Output the (x, y) coordinate of the center of the cell containing the given text.  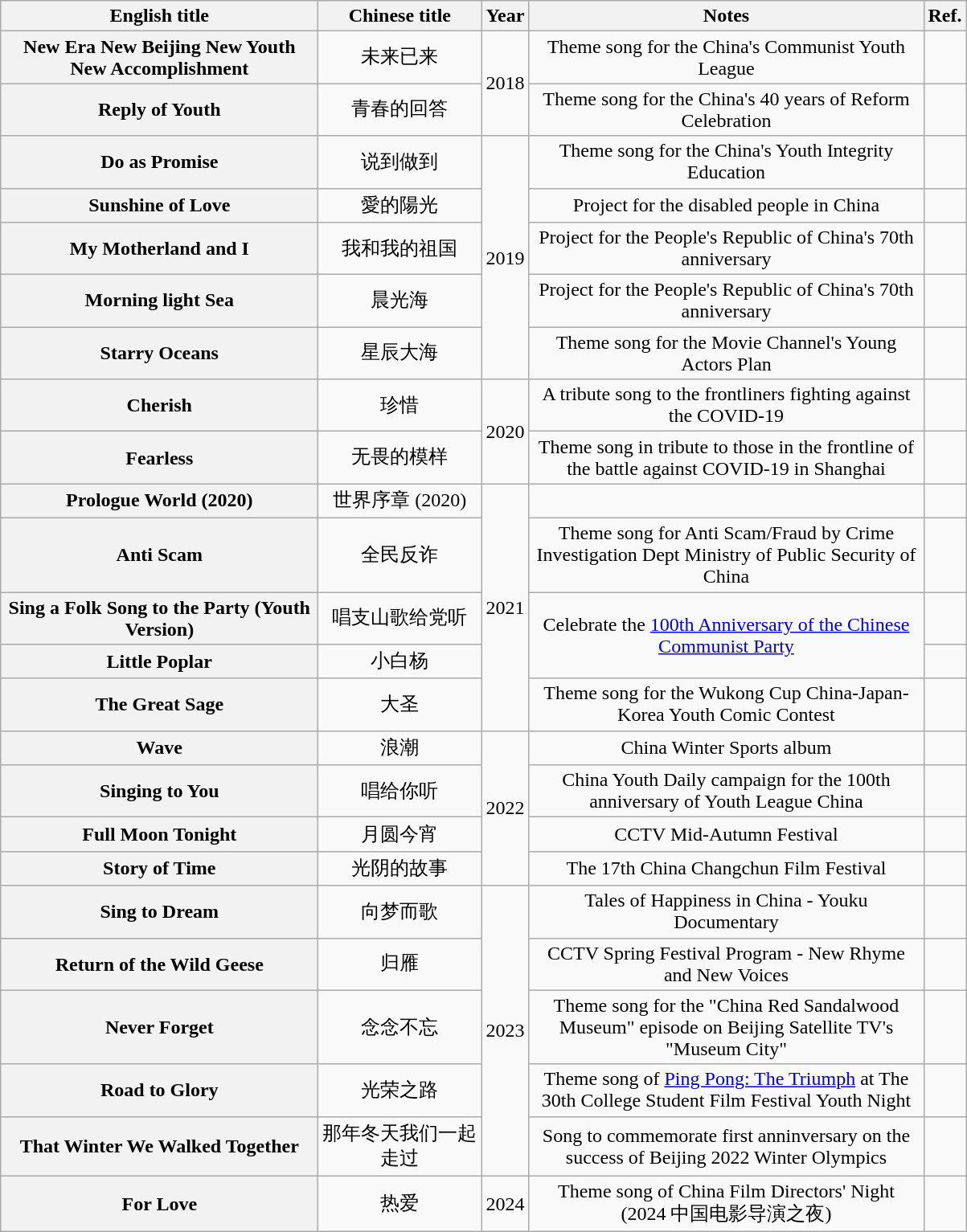
青春的回答 (400, 109)
Morning light Sea (159, 301)
Wave (159, 747)
大圣 (400, 704)
Starry Oceans (159, 354)
Never Forget (159, 1027)
愛的陽光 (400, 206)
全民反诈 (400, 555)
2024 (505, 1204)
归雁 (400, 964)
热爱 (400, 1204)
Theme song for the China's 40 years of Reform Celebration (727, 109)
Theme song for the Wukong Cup China-Japan-Korea Youth Comic Contest (727, 704)
我和我的祖国 (400, 249)
珍惜 (400, 405)
2021 (505, 608)
无畏的模样 (400, 458)
浪潮 (400, 747)
Sing a Folk Song to the Party (Youth Version) (159, 617)
光阴的故事 (400, 868)
English title (159, 16)
That Winter We Walked Together (159, 1146)
光荣之路 (400, 1090)
Theme song for the China's Youth Integrity Education (727, 162)
Year (505, 16)
2019 (505, 257)
2020 (505, 432)
向梦而歌 (400, 911)
Theme song for the Movie Channel's Young Actors Plan (727, 354)
CCTV Spring Festival Program - New Rhyme and New Voices (727, 964)
CCTV Mid-Autumn Festival (727, 834)
那年冬天我们一起走过 (400, 1146)
Sunshine of Love (159, 206)
New Era New Beijing New Youth New Accomplishment (159, 58)
Sing to Dream (159, 911)
Do as Promise (159, 162)
The 17th China Changchun Film Festival (727, 868)
Theme song of China Film Directors' Night (2024 中国电影导演之夜) (727, 1204)
未来已来 (400, 58)
2023 (505, 1030)
2018 (505, 84)
Singing to You (159, 791)
小白杨 (400, 662)
Anti Scam (159, 555)
星辰大海 (400, 354)
My Motherland and I (159, 249)
Full Moon Tonight (159, 834)
Theme song of Ping Pong: The Triumph at The 30th College Student Film Festival Youth Night (727, 1090)
Theme song for the China's Communist Youth League (727, 58)
China Winter Sports album (727, 747)
Little Poplar (159, 662)
月圆今宵 (400, 834)
Ref. (945, 16)
Reply of Youth (159, 109)
Theme song for the "China Red Sandalwood Museum" episode on Beijing Satellite TV's "Museum City" (727, 1027)
China Youth Daily campaign for the 100th anniversary of Youth League China (727, 791)
Notes (727, 16)
Project for the disabled people in China (727, 206)
念念不忘 (400, 1027)
晨光海 (400, 301)
Celebrate the 100th Anniversary of the Chinese Communist Party (727, 635)
Road to Glory (159, 1090)
唱给你听 (400, 791)
Return of the Wild Geese (159, 964)
Tales of Happiness in China - Youku Documentary (727, 911)
Theme song in tribute to those in the frontline of the battle against COVID-19 in Shanghai (727, 458)
世界序章 (2020) (400, 501)
Song to commemorate first anninversary on the success of Beijing 2022 Winter Olympics (727, 1146)
Story of Time (159, 868)
2022 (505, 808)
Chinese title (400, 16)
Fearless (159, 458)
说到做到 (400, 162)
唱支山歌给党听 (400, 617)
Cherish (159, 405)
For Love (159, 1204)
A tribute song to the frontliners fighting against the COVID-19 (727, 405)
Prologue World (2020) (159, 501)
Theme song for Anti Scam/Fraud by Crime Investigation Dept Ministry of Public Security of China (727, 555)
The Great Sage (159, 704)
